Search for the cell housing the specified text and yield its (x, y) center coordinate. 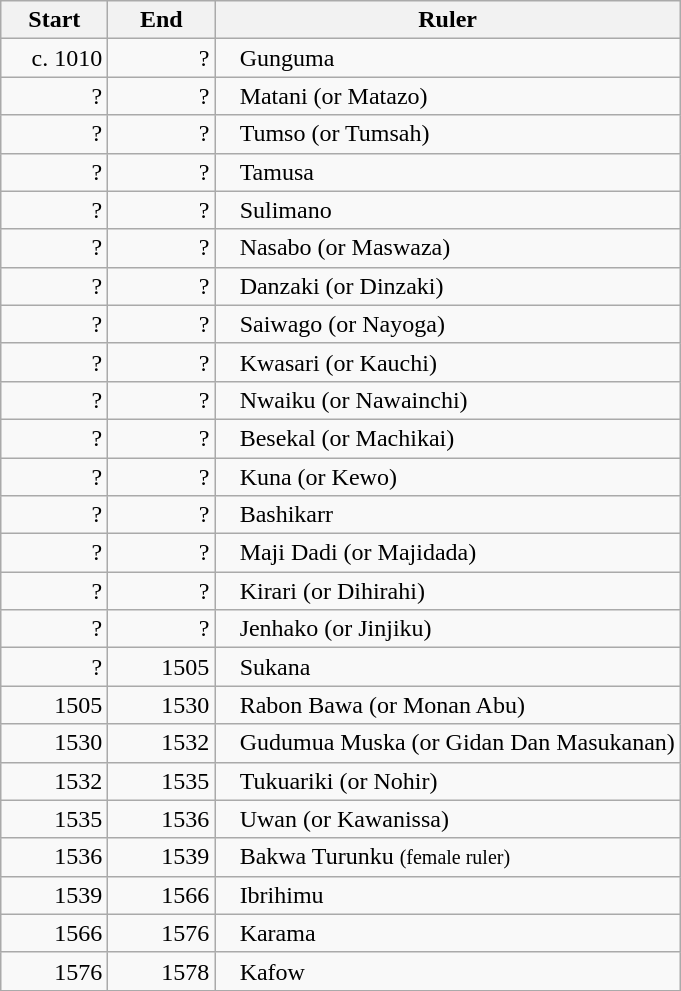
Uwan (or Kawanissa) (448, 819)
Karama (448, 933)
Gunguma (448, 58)
c. 1010 (54, 58)
Bashikarr (448, 515)
Kuna (or Kewo) (448, 477)
Saiwago (or Nayoga) (448, 324)
Kafow (448, 971)
Matani (or Matazo) (448, 96)
Nwaiku (or Nawainchi) (448, 400)
Kirari (or Dihirahi) (448, 591)
Tumso (or Tumsah) (448, 134)
Maji Dadi (or Majidada) (448, 553)
Sulimano (448, 210)
Bakwa Turunku (female ruler) (448, 857)
Besekal (or Machikai) (448, 438)
Rabon Bawa (or Monan Abu) (448, 705)
Tukuariki (or Nohir) (448, 781)
Kwasari (or Kauchi) (448, 362)
Jenhako (or Jinjiku) (448, 629)
Gudumua Muska (or Gidan Dan Masukanan) (448, 743)
Start (54, 20)
Sukana (448, 667)
Ibrihimu (448, 895)
Danzaki (or Dinzaki) (448, 286)
Nasabo (or Maswaza) (448, 248)
1578 (162, 971)
Tamusa (448, 172)
Ruler (448, 20)
End (162, 20)
